Provide the (x, y) coordinate of the cell's center where the given text is located.  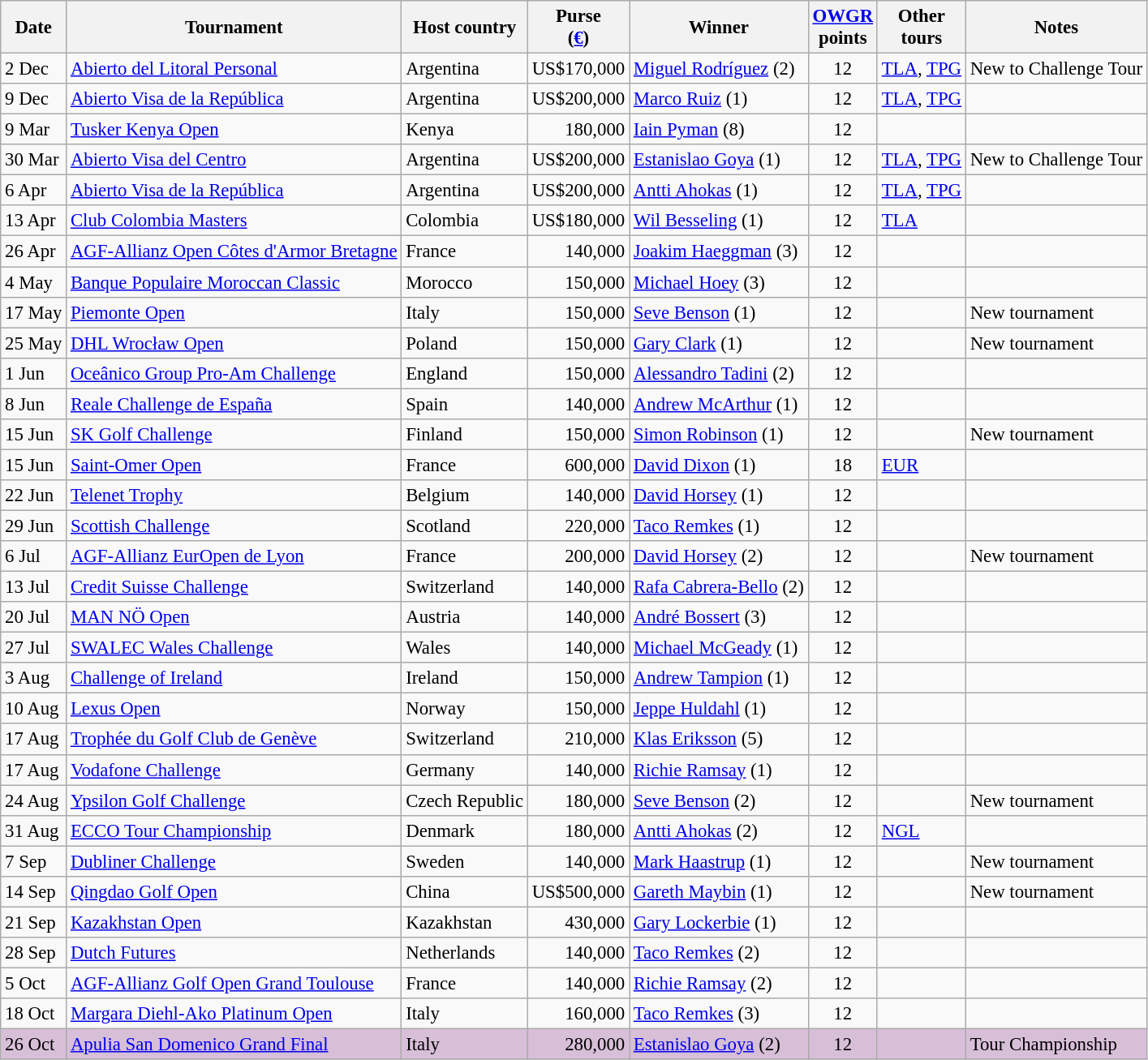
EUR (922, 465)
Ypsilon Golf Challenge (234, 800)
9 Mar (34, 130)
Marco Ruiz (1) (719, 99)
Trophée du Golf Club de Genève (234, 740)
SK Golf Challenge (234, 435)
Dutch Futures (234, 953)
US$170,000 (578, 69)
Norway (464, 709)
21 Sep (34, 922)
430,000 (578, 922)
600,000 (578, 465)
7 Sep (34, 861)
Wil Besseling (1) (719, 221)
AGF-Allianz EurOpen de Lyon (234, 556)
Denmark (464, 830)
3 Aug (34, 678)
24 Aug (34, 800)
Richie Ramsay (1) (719, 770)
Tournament (234, 28)
26 Oct (34, 1045)
18 Oct (34, 1014)
Estanislao Goya (2) (719, 1045)
Taco Remkes (3) (719, 1014)
David Horsey (2) (719, 556)
Wales (464, 648)
Jeppe Huldahl (1) (719, 709)
Poland (464, 343)
Mark Haastrup (1) (719, 861)
Notes (1056, 28)
Colombia (464, 221)
Richie Ramsay (2) (719, 983)
ECCO Tour Championship (234, 830)
Scottish Challenge (234, 526)
Miguel Rodríguez (2) (719, 69)
4 May (34, 282)
AGF-Allianz Open Côtes d'Armor Bretagne (234, 251)
Scotland (464, 526)
Reale Challenge de España (234, 404)
Gary Clark (1) (719, 343)
US$500,000 (578, 892)
Banque Populaire Moroccan Classic (234, 282)
Winner (719, 28)
25 May (34, 343)
MAN NÖ Open (234, 617)
Taco Remkes (1) (719, 526)
Saint-Omer Open (234, 465)
Kazakhstan (464, 922)
Antti Ahokas (1) (719, 191)
Date (34, 28)
Michael Hoey (3) (719, 282)
6 Apr (34, 191)
Netherlands (464, 953)
Joakim Haeggman (3) (719, 251)
OWGRpoints (842, 28)
Club Colombia Masters (234, 221)
AGF-Allianz Golf Open Grand Toulouse (234, 983)
André Bossert (3) (719, 617)
China (464, 892)
Simon Robinson (1) (719, 435)
Margara Diehl-Ako Platinum Open (234, 1014)
England (464, 373)
Dubliner Challenge (234, 861)
Estanislao Goya (1) (719, 160)
SWALEC Wales Challenge (234, 648)
Tusker Kenya Open (234, 130)
Alessandro Tadini (2) (719, 373)
Host country (464, 28)
Seve Benson (2) (719, 800)
9 Dec (34, 99)
TLA (922, 221)
13 Jul (34, 587)
Spain (464, 404)
Oceânico Group Pro-Am Challenge (234, 373)
Kenya (464, 130)
Challenge of Ireland (234, 678)
8 Jun (34, 404)
Piemonte Open (234, 312)
Abierto Visa del Centro (234, 160)
Iain Pyman (8) (719, 130)
Kazakhstan Open (234, 922)
Sweden (464, 861)
Finland (464, 435)
Klas Eriksson (5) (719, 740)
29 Jun (34, 526)
Telenet Trophy (234, 496)
Czech Republic (464, 800)
David Dixon (1) (719, 465)
Andrew McArthur (1) (719, 404)
Purse(€) (578, 28)
18 (842, 465)
Credit Suisse Challenge (234, 587)
5 Oct (34, 983)
Othertours (922, 28)
NGL (922, 830)
Gary Lockerbie (1) (719, 922)
Michael McGeady (1) (719, 648)
160,000 (578, 1014)
20 Jul (34, 617)
Lexus Open (234, 709)
Vodafone Challenge (234, 770)
13 Apr (34, 221)
Ireland (464, 678)
31 Aug (34, 830)
David Horsey (1) (719, 496)
2 Dec (34, 69)
Antti Ahokas (2) (719, 830)
22 Jun (34, 496)
30 Mar (34, 160)
10 Aug (34, 709)
28 Sep (34, 953)
Tour Championship (1056, 1045)
26 Apr (34, 251)
Qingdao Golf Open (234, 892)
1 Jun (34, 373)
280,000 (578, 1045)
200,000 (578, 556)
Gareth Maybin (1) (719, 892)
Taco Remkes (2) (719, 953)
Abierto del Litoral Personal (234, 69)
Rafa Cabrera-Bello (2) (719, 587)
US$180,000 (578, 221)
Apulia San Domenico Grand Final (234, 1045)
14 Sep (34, 892)
6 Jul (34, 556)
Seve Benson (1) (719, 312)
Austria (464, 617)
Morocco (464, 282)
Andrew Tampion (1) (719, 678)
210,000 (578, 740)
Germany (464, 770)
220,000 (578, 526)
27 Jul (34, 648)
DHL Wrocław Open (234, 343)
17 May (34, 312)
Belgium (464, 496)
